Locate the cell with the specified text and output its (X, Y) center coordinate. 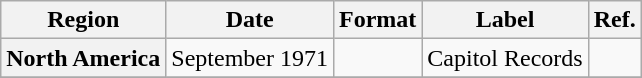
Capitol Records (505, 58)
Date (250, 20)
Ref. (614, 20)
September 1971 (250, 58)
Format (377, 20)
North America (84, 58)
Label (505, 20)
Region (84, 20)
